Identify which cell holds the provided text, then report its [X, Y] central coordinate. 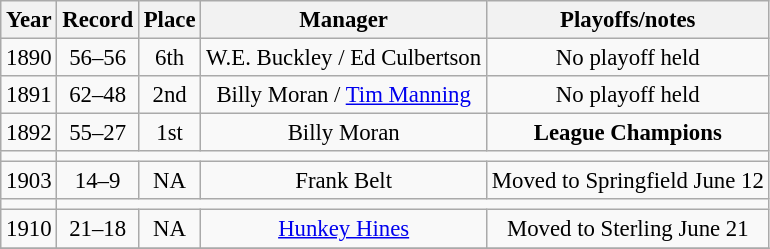
1891 [29, 95]
62–48 [98, 95]
Place [169, 20]
56–56 [98, 58]
Playoffs/notes [628, 20]
League Champions [628, 133]
Year [29, 20]
2nd [169, 95]
21–18 [98, 229]
Frank Belt [344, 181]
1890 [29, 58]
14–9 [98, 181]
W.E. Buckley / Ed Culbertson [344, 58]
1892 [29, 133]
Hunkey Hines [344, 229]
Moved to Sterling June 21 [628, 229]
6th [169, 58]
55–27 [98, 133]
Billy Moran [344, 133]
Moved to Springfield June 12 [628, 181]
Record [98, 20]
1903 [29, 181]
Billy Moran / Tim Manning [344, 95]
1st [169, 133]
Manager [344, 20]
1910 [29, 229]
